Scan for the cell matching the given text and deliver its [X, Y] coordinate at center. 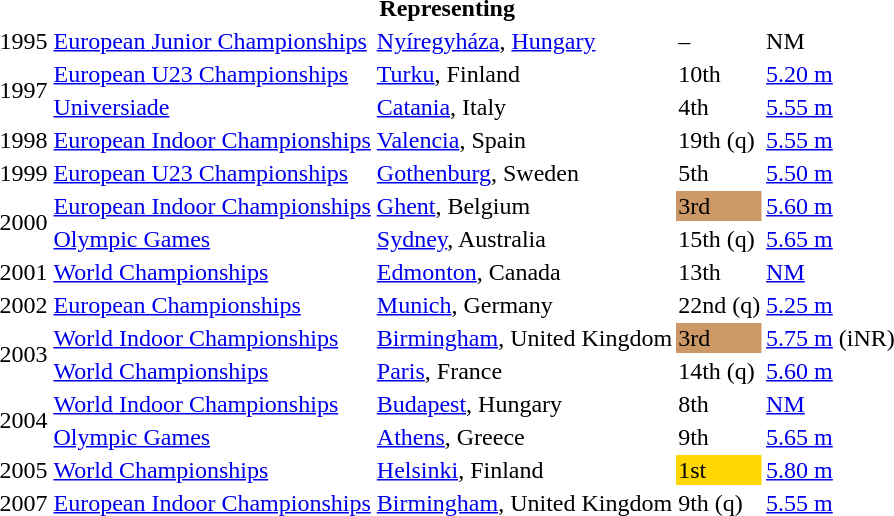
15th (q) [720, 239]
Munich, Germany [524, 305]
Athens, Greece [524, 437]
Helsinki, Finland [524, 470]
European Championships [212, 305]
22nd (q) [720, 305]
8th [720, 404]
Turku, Finland [524, 74]
14th (q) [720, 371]
10th [720, 74]
Budapest, Hungary [524, 404]
Sydney, Australia [524, 239]
Birmingham, United Kingdom [524, 338]
Gothenburg, Sweden [524, 173]
19th (q) [720, 140]
Ghent, Belgium [524, 206]
Edmonton, Canada [524, 272]
Nyíregyháza, Hungary [524, 41]
European Junior Championships [212, 41]
Paris, France [524, 371]
Catania, Italy [524, 107]
13th [720, 272]
1st [720, 470]
Universiade [212, 107]
5th [720, 173]
9th [720, 437]
Valencia, Spain [524, 140]
4th [720, 107]
– [720, 41]
